Locate the cell with the specified text and output its (x, y) center coordinate. 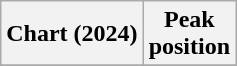
Peakposition (189, 34)
Chart (2024) (72, 34)
